Capture the cell that displays the provided text and extract its [x, y] central coordinate. 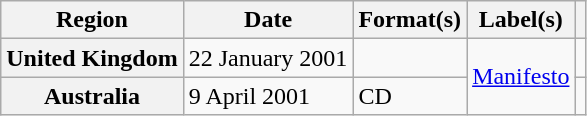
9 April 2001 [268, 96]
Format(s) [410, 20]
CD [410, 96]
Region [92, 20]
Label(s) [521, 20]
Manifesto [521, 77]
Date [268, 20]
22 January 2001 [268, 58]
Australia [92, 96]
United Kingdom [92, 58]
